Extract the (X, Y) coordinate from the center of the cell holding the provided text.  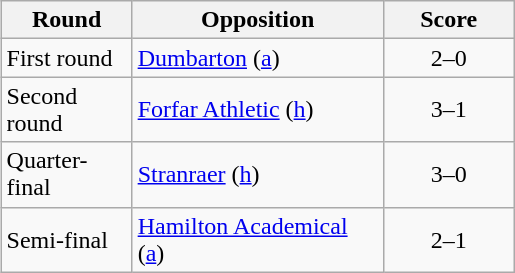
Forfar Athletic (h) (258, 110)
2–0 (448, 58)
Semi-final (66, 240)
Dumbarton (a) (258, 58)
Second round (66, 110)
3–1 (448, 110)
Stranraer (h) (258, 174)
Round (66, 20)
Opposition (258, 20)
Quarter-final (66, 174)
Score (448, 20)
3–0 (448, 174)
2–1 (448, 240)
First round (66, 58)
Hamilton Academical (a) (258, 240)
